Scan for the cell matching the given text and deliver its (x, y) coordinate at center. 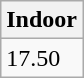
17.50 (42, 58)
Indoor (42, 20)
